Provide the (x, y) coordinate of the cell's center where the given text is located.  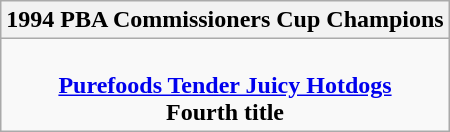
Purefoods Tender Juicy Hotdogs Fourth title (225, 85)
1994 PBA Commissioners Cup Champions (225, 20)
